Detect which cell encompasses the target text, then output its [X, Y] center coordinate. 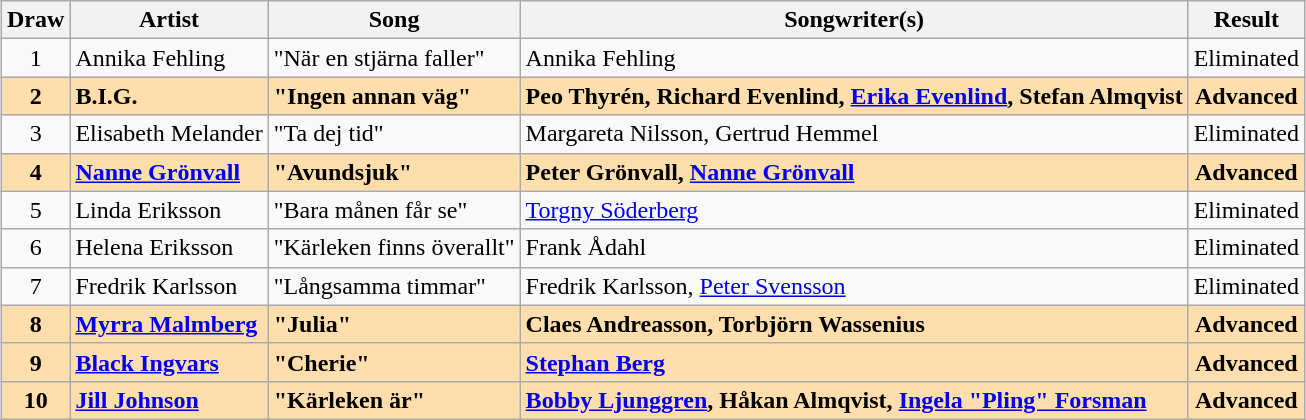
Black Ingvars [169, 362]
Margareta Nilsson, Gertrud Hemmel [854, 134]
5 [35, 210]
"Avundsjuk" [394, 172]
Jill Johnson [169, 400]
Helena Eriksson [169, 248]
"Kärleken är" [394, 400]
Claes Andreasson, Torbjörn Wassenius [854, 324]
3 [35, 134]
Frank Ådahl [854, 248]
Stephan Berg [854, 362]
6 [35, 248]
7 [35, 286]
Bobby Ljunggren, Håkan Almqvist, Ingela "Pling" Forsman [854, 400]
4 [35, 172]
2 [35, 96]
Torgny Söderberg [854, 210]
10 [35, 400]
Song [394, 20]
Linda Eriksson [169, 210]
Draw [35, 20]
Nanne Grönvall [169, 172]
"Kärleken finns överallt" [394, 248]
"När en stjärna faller" [394, 58]
8 [35, 324]
"Bara månen får se" [394, 210]
Fredrik Karlsson [169, 286]
"Cherie" [394, 362]
"Ingen annan väg" [394, 96]
Result [1246, 20]
Peo Thyrén, Richard Evenlind, Erika Evenlind, Stefan Almqvist [854, 96]
Elisabeth Melander [169, 134]
B.I.G. [169, 96]
1 [35, 58]
Myrra Malmberg [169, 324]
Peter Grönvall, Nanne Grönvall [854, 172]
Fredrik Karlsson, Peter Svensson [854, 286]
Artist [169, 20]
Songwriter(s) [854, 20]
"Julia" [394, 324]
"Långsamma timmar" [394, 286]
"Ta dej tid" [394, 134]
9 [35, 362]
